Detect which cell encompasses the target text, then output its [x, y] center coordinate. 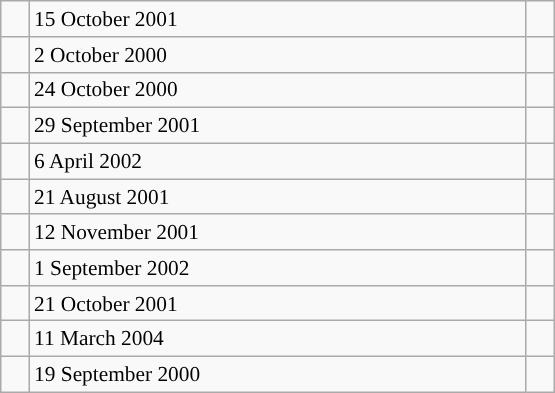
21 October 2001 [278, 303]
12 November 2001 [278, 232]
21 August 2001 [278, 197]
2 October 2000 [278, 55]
29 September 2001 [278, 126]
15 October 2001 [278, 19]
24 October 2000 [278, 90]
19 September 2000 [278, 374]
1 September 2002 [278, 268]
11 March 2004 [278, 339]
6 April 2002 [278, 161]
